Find where the given text appears and provide that cell's center as (x, y) coordinate. 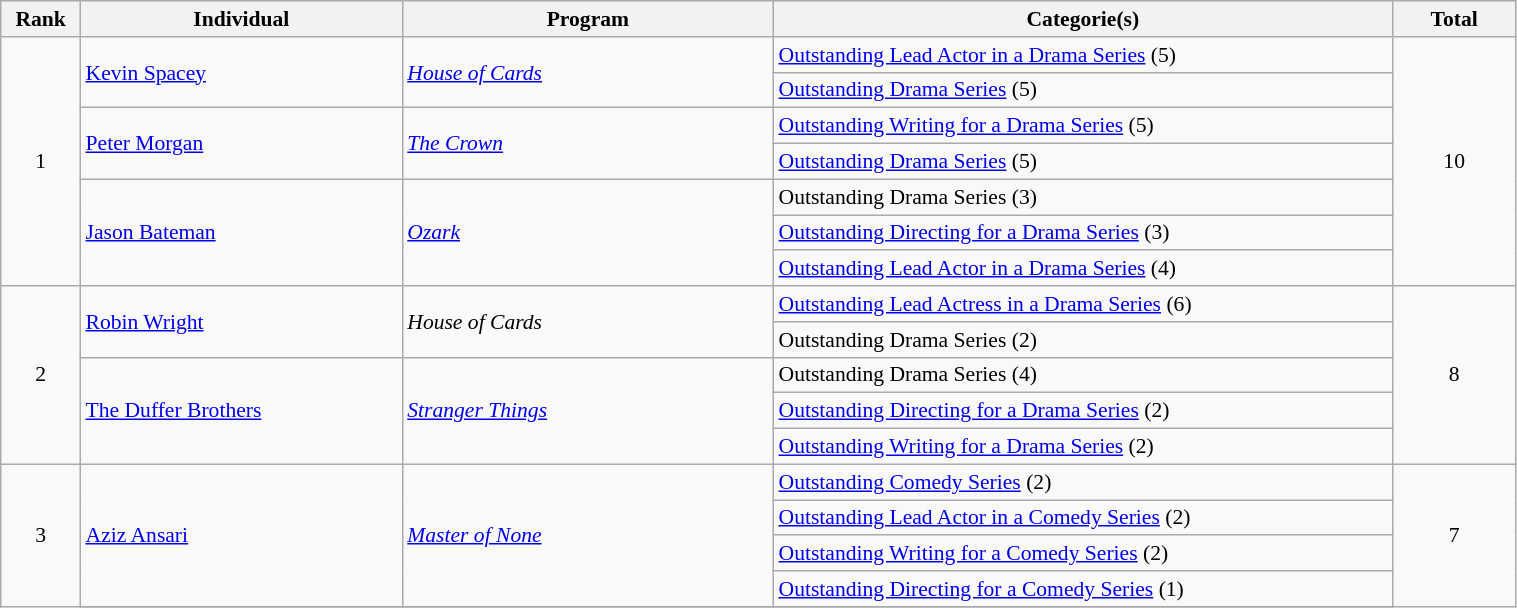
Outstanding Writing for a Comedy Series (2) (1082, 554)
Aziz Ansari (241, 535)
Outstanding Drama Series (4) (1082, 375)
Jason Bateman (241, 232)
10 (1454, 162)
Robin Wright (241, 322)
Outstanding Lead Actor in a Comedy Series (2) (1082, 518)
Outstanding Directing for a Drama Series (3) (1082, 233)
Outstanding Drama Series (3) (1082, 197)
Outstanding Lead Actor in a Drama Series (4) (1082, 269)
Outstanding Directing for a Comedy Series (1) (1082, 589)
Outstanding Writing for a Drama Series (5) (1082, 126)
Ozark (588, 232)
Master of None (588, 535)
Outstanding Directing for a Drama Series (2) (1082, 411)
Outstanding Lead Actor in a Drama Series (5) (1082, 55)
The Crown (588, 144)
The Duffer Brothers (241, 410)
Stranger Things (588, 410)
8 (1454, 375)
Total (1454, 19)
1 (41, 162)
2 (41, 375)
3 (41, 535)
Outstanding Writing for a Drama Series (2) (1082, 447)
Outstanding Drama Series (2) (1082, 340)
Outstanding Comedy Series (2) (1082, 482)
Categorie(s) (1082, 19)
Outstanding Lead Actress in a Drama Series (6) (1082, 304)
Program (588, 19)
Peter Morgan (241, 144)
Rank (41, 19)
Individual (241, 19)
Kevin Spacey (241, 72)
7 (1454, 535)
